From the cell containing the given text, extract its center point as (x, y) coordinate. 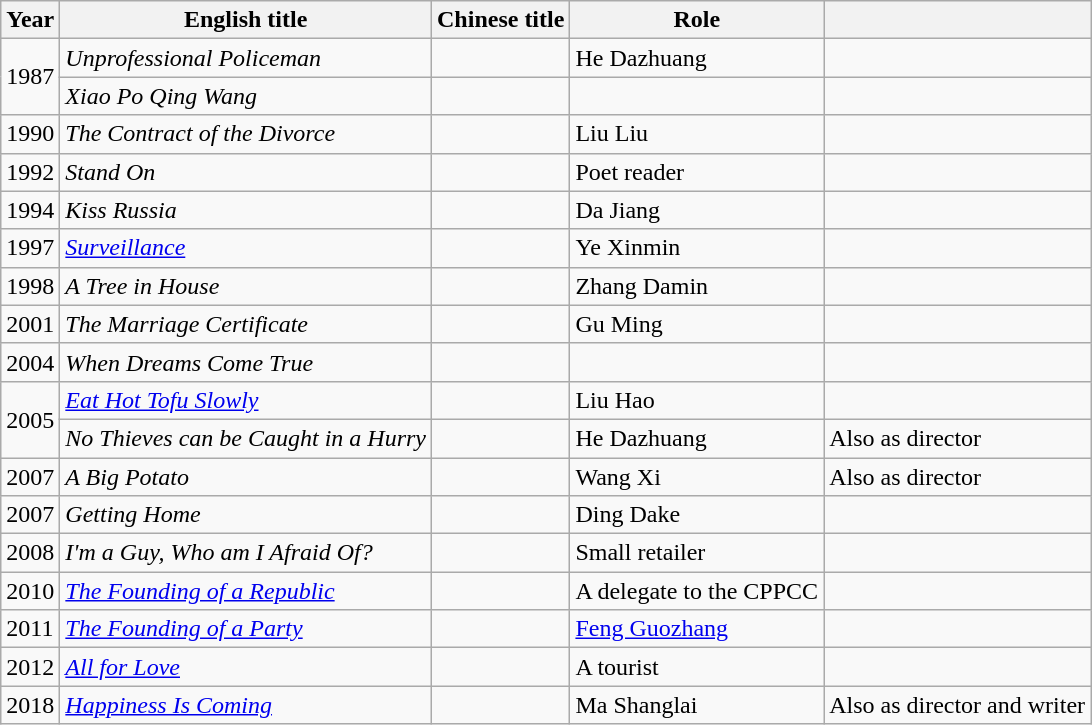
2004 (30, 362)
Feng Guozhang (697, 629)
Chinese title (501, 20)
Year (30, 20)
1990 (30, 134)
2018 (30, 705)
Small retailer (697, 553)
2005 (30, 419)
Liu Hao (697, 400)
2008 (30, 553)
1994 (30, 210)
1997 (30, 248)
1992 (30, 172)
Eat Hot Tofu Slowly (246, 400)
Liu Liu (697, 134)
Unprofessional Policeman (246, 58)
English title (246, 20)
Kiss Russia (246, 210)
Poet reader (697, 172)
2011 (30, 629)
No Thieves can be Caught in a Hurry (246, 438)
Zhang Damin (697, 286)
Da Jiang (697, 210)
Surveillance (246, 248)
Getting Home (246, 515)
I'm a Guy, Who am I Afraid Of? (246, 553)
The Marriage Certificate (246, 324)
Ding Dake (697, 515)
A Tree in House (246, 286)
Ye Xinmin (697, 248)
Also as director and writer (958, 705)
2012 (30, 667)
A delegate to the CPPCC (697, 591)
Ma Shanglai (697, 705)
The Founding of a Party (246, 629)
1987 (30, 77)
Xiao Po Qing Wang (246, 96)
1998 (30, 286)
When Dreams Come True (246, 362)
All for Love (246, 667)
Wang Xi (697, 477)
2001 (30, 324)
The Contract of the Divorce (246, 134)
Happiness Is Coming (246, 705)
A Big Potato (246, 477)
The Founding of a Republic (246, 591)
Stand On (246, 172)
Role (697, 20)
Gu Ming (697, 324)
A tourist (697, 667)
2010 (30, 591)
